Return the (X, Y) coordinate for the center point of the cell that contains the specified text.  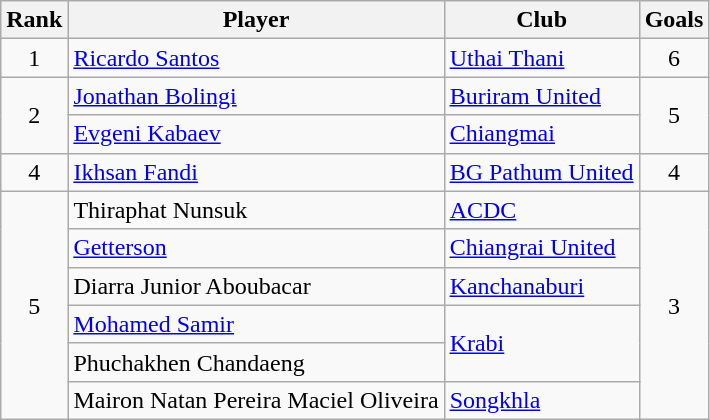
Buriram United (542, 96)
6 (674, 58)
Uthai Thani (542, 58)
Getterson (256, 248)
Jonathan Bolingi (256, 96)
Club (542, 20)
Evgeni Kabaev (256, 134)
ACDC (542, 210)
Thiraphat Nunsuk (256, 210)
3 (674, 305)
Phuchakhen Chandaeng (256, 362)
Songkhla (542, 400)
Kanchanaburi (542, 286)
Chiangrai United (542, 248)
Ikhsan Fandi (256, 172)
Goals (674, 20)
Mairon Natan Pereira Maciel Oliveira (256, 400)
BG Pathum United (542, 172)
Krabi (542, 343)
Ricardo Santos (256, 58)
Chiangmai (542, 134)
Rank (34, 20)
Player (256, 20)
Diarra Junior Aboubacar (256, 286)
1 (34, 58)
Mohamed Samir (256, 324)
2 (34, 115)
